Return [x, y] of the center of cell containing provided text 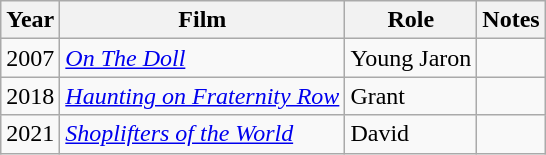
2021 [30, 134]
Young Jaron [411, 58]
Haunting on Fraternity Row [202, 96]
2007 [30, 58]
Role [411, 20]
David [411, 134]
Grant [411, 96]
Year [30, 20]
2018 [30, 96]
Notes [511, 20]
On The Doll [202, 58]
Film [202, 20]
Shoplifters of the World [202, 134]
